Search for the cell housing the specified text and yield its [X, Y] center coordinate. 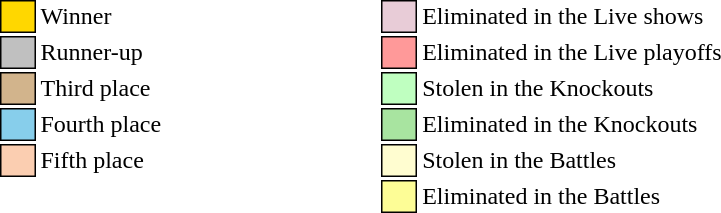
Runner-up [101, 52]
Third place [101, 88]
Winner [101, 16]
Fourth place [101, 124]
Fifth place [101, 160]
